Provide the [x, y] coordinate of the cell's center where the given text is located.  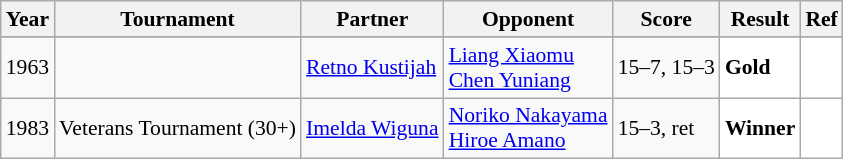
Tournament [178, 19]
Partner [372, 19]
Score [666, 19]
Veterans Tournament (30+) [178, 128]
1963 [28, 68]
Year [28, 19]
Liang Xiaomu Chen Yuniang [528, 68]
15–3, ret [666, 128]
15–7, 15–3 [666, 68]
Imelda Wiguna [372, 128]
Noriko Nakayama Hiroe Amano [528, 128]
Winner [760, 128]
1983 [28, 128]
Retno Kustijah [372, 68]
Result [760, 19]
Gold [760, 68]
Ref [821, 19]
Opponent [528, 19]
